From the cell containing the given text, extract its center point as (X, Y) coordinate. 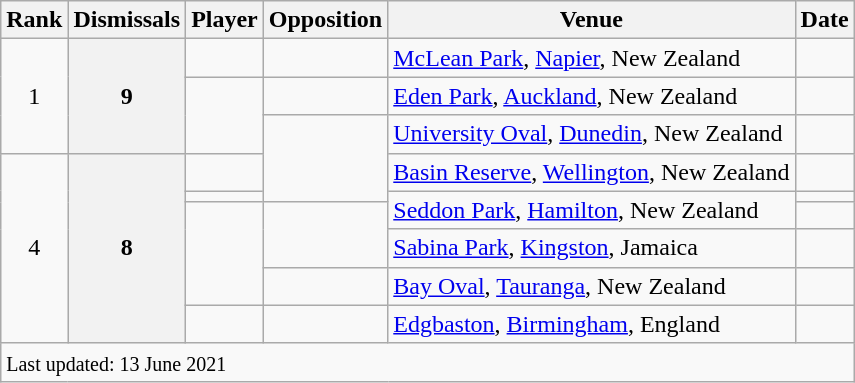
University Oval, Dunedin, New Zealand (592, 134)
Bay Oval, Tauranga, New Zealand (592, 286)
Sabina Park, Kingston, Jamaica (592, 248)
4 (34, 248)
8 (127, 248)
Opposition (325, 20)
Last updated: 13 June 2021 (428, 362)
Seddon Park, Hamilton, New Zealand (592, 210)
McLean Park, Napier, New Zealand (592, 58)
Venue (592, 20)
Date (824, 20)
Eden Park, Auckland, New Zealand (592, 96)
9 (127, 96)
1 (34, 96)
Dismissals (127, 20)
Edgbaston, Birmingham, England (592, 324)
Rank (34, 20)
Basin Reserve, Wellington, New Zealand (592, 172)
Player (225, 20)
